Locate the cell with the specified text and output its [x, y] center coordinate. 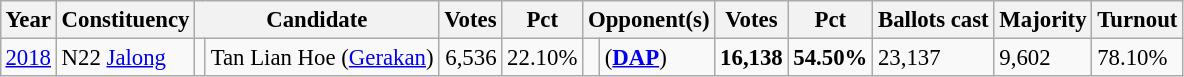
N22 Jalong [125, 57]
Majority [1043, 20]
16,138 [752, 57]
(DAP) [656, 57]
2018 [28, 57]
Tan Lian Hoe (Gerakan) [322, 57]
Opponent(s) [649, 20]
78.10% [1138, 57]
Constituency [125, 20]
Turnout [1138, 20]
Ballots cast [934, 20]
6,536 [470, 57]
9,602 [1043, 57]
22.10% [542, 57]
Candidate [317, 20]
54.50% [830, 57]
23,137 [934, 57]
Year [28, 20]
